Identify which cell holds the provided text, then report its [x, y] central coordinate. 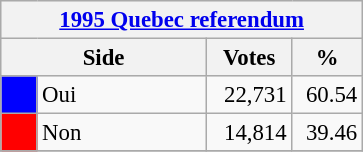
60.54 [328, 95]
Votes [249, 58]
14,814 [249, 133]
Side [104, 58]
Non [122, 133]
39.46 [328, 133]
Oui [122, 95]
% [328, 58]
1995 Quebec referendum [182, 20]
22,731 [249, 95]
